Output the (x, y) coordinate of the center of the cell containing the given text.  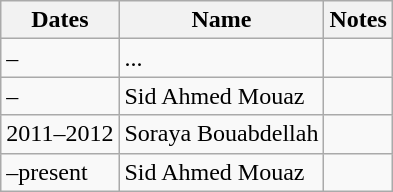
Dates (60, 20)
Name (222, 20)
–present (60, 172)
... (222, 58)
Notes (358, 20)
Soraya Bouabdellah (222, 134)
2011–2012 (60, 134)
